For the text-containing cell, return its midpoint in (x, y) coordinate format. 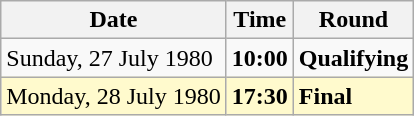
17:30 (260, 96)
Time (260, 20)
Monday, 28 July 1980 (114, 96)
10:00 (260, 58)
Qualifying (353, 58)
Final (353, 96)
Round (353, 20)
Date (114, 20)
Sunday, 27 July 1980 (114, 58)
